Locate the cell with the specified text and output its (x, y) center coordinate. 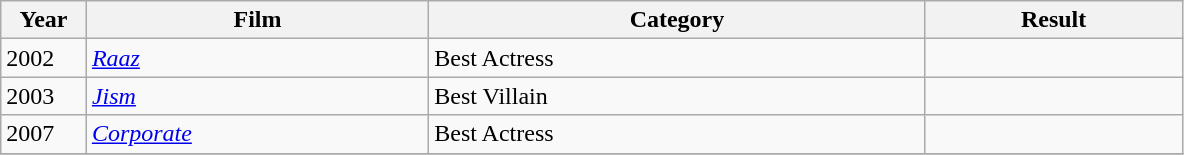
2007 (44, 134)
Raaz (257, 58)
Year (44, 20)
2002 (44, 58)
Film (257, 20)
Category (677, 20)
Best Villain (677, 96)
2003 (44, 96)
Result (1054, 20)
Corporate (257, 134)
Jism (257, 96)
